Return the (x, y) coordinate for the center point of the cell that contains the specified text.  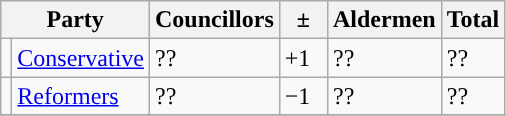
Aldermen (384, 20)
Reformers (81, 96)
+1 (303, 58)
Party (76, 20)
−1 (303, 96)
± (303, 20)
Conservative (81, 58)
Total (473, 20)
Councillors (215, 20)
